From the cell containing the given text, extract its center point as (x, y) coordinate. 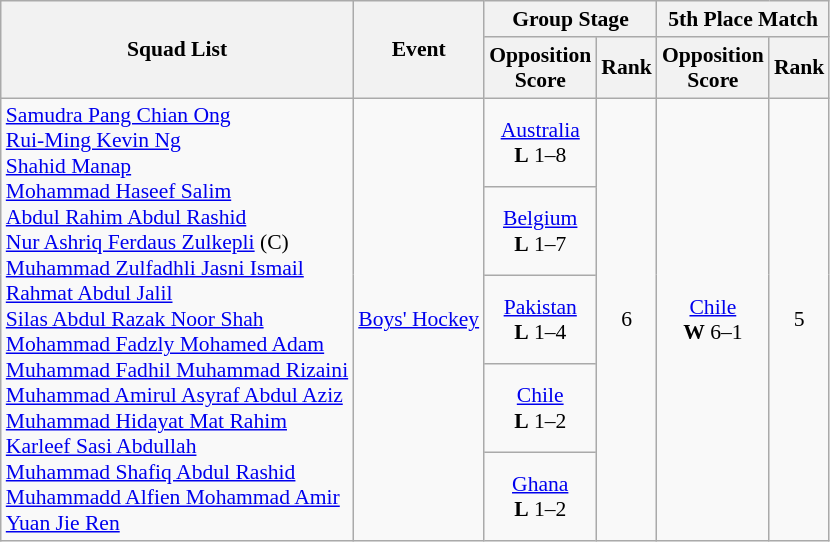
Ghana L 1–2 (540, 498)
Chile L 1–2 (540, 408)
Squad List (177, 50)
Belgium L 1–7 (540, 232)
Pakistan L 1–4 (540, 320)
Group Stage (570, 19)
Australia L 1–8 (540, 142)
5 (800, 320)
Boys' Hockey (418, 320)
Event (418, 50)
Chile W 6–1 (713, 320)
5th Place Match (744, 19)
6 (626, 320)
